Scan for the cell matching the given text and deliver its (x, y) coordinate at center. 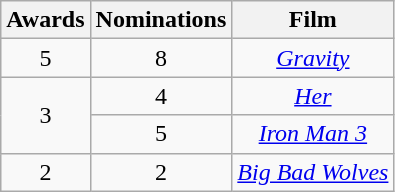
3 (46, 115)
Awards (46, 20)
4 (161, 96)
Gravity (313, 58)
Big Bad Wolves (313, 172)
Iron Man 3 (313, 134)
Nominations (161, 20)
Film (313, 20)
8 (161, 58)
Her (313, 96)
